Extract the [X, Y] coordinate from the center of the cell holding the provided text.  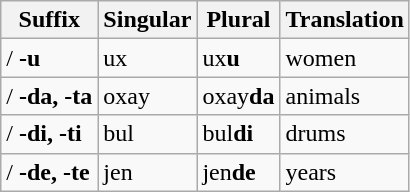
women [344, 58]
buldi [238, 134]
/ -de, -te [50, 172]
animals [344, 96]
/ -u [50, 58]
Plural [238, 20]
jende [238, 172]
ux [148, 58]
/ -di, -ti [50, 134]
Translation [344, 20]
uxu [238, 58]
drums [344, 134]
/ -da, -ta [50, 96]
bul [148, 134]
Singular [148, 20]
years [344, 172]
oxay [148, 96]
oxayda [238, 96]
jen [148, 172]
Suffix [50, 20]
